Capture the cell that displays the provided text and extract its [x, y] central coordinate. 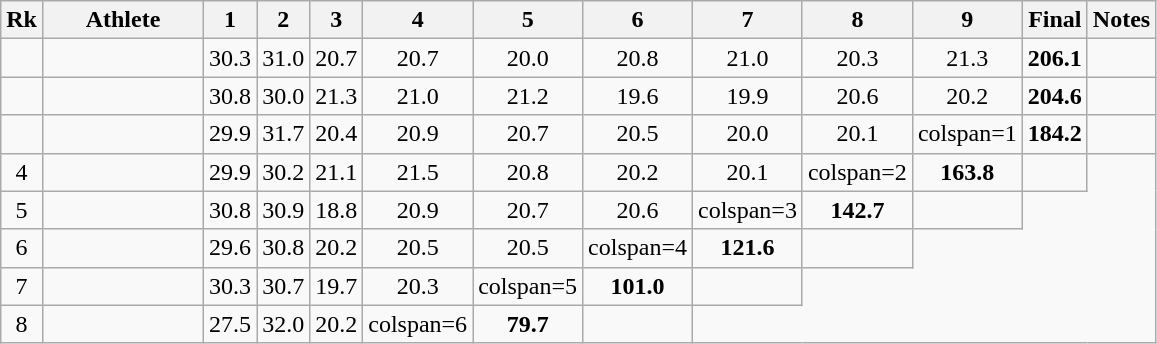
79.7 [528, 324]
18.8 [336, 210]
32.0 [284, 324]
21.2 [528, 96]
colspan=3 [748, 210]
Notes [1121, 20]
colspan=1 [967, 134]
206.1 [1054, 58]
colspan=4 [638, 248]
3 [336, 20]
9 [967, 20]
2 [284, 20]
19.9 [748, 96]
204.6 [1054, 96]
1 [230, 20]
Athlete [122, 20]
colspan=2 [857, 172]
Final [1054, 20]
163.8 [967, 172]
colspan=5 [528, 286]
30.7 [284, 286]
colspan=6 [418, 324]
31.0 [284, 58]
30.2 [284, 172]
Rk [22, 20]
184.2 [1054, 134]
121.6 [748, 248]
21.5 [418, 172]
31.7 [284, 134]
142.7 [857, 210]
101.0 [638, 286]
29.6 [230, 248]
27.5 [230, 324]
19.6 [638, 96]
21.1 [336, 172]
19.7 [336, 286]
20.4 [336, 134]
30.9 [284, 210]
30.0 [284, 96]
